Search for the cell housing the specified text and yield its (x, y) center coordinate. 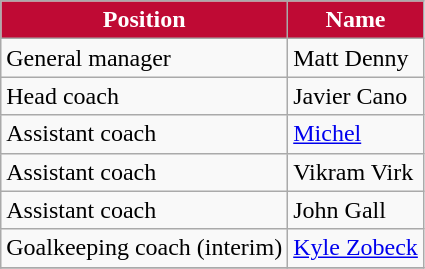
Goalkeeping coach (interim) (144, 248)
Michel (356, 134)
Head coach (144, 96)
Position (144, 20)
General manager (144, 58)
Matt Denny (356, 58)
Vikram Virk (356, 172)
Kyle Zobeck (356, 248)
Name (356, 20)
Javier Cano (356, 96)
John Gall (356, 210)
